Extract the [x, y] coordinate from the center of the cell holding the provided text.  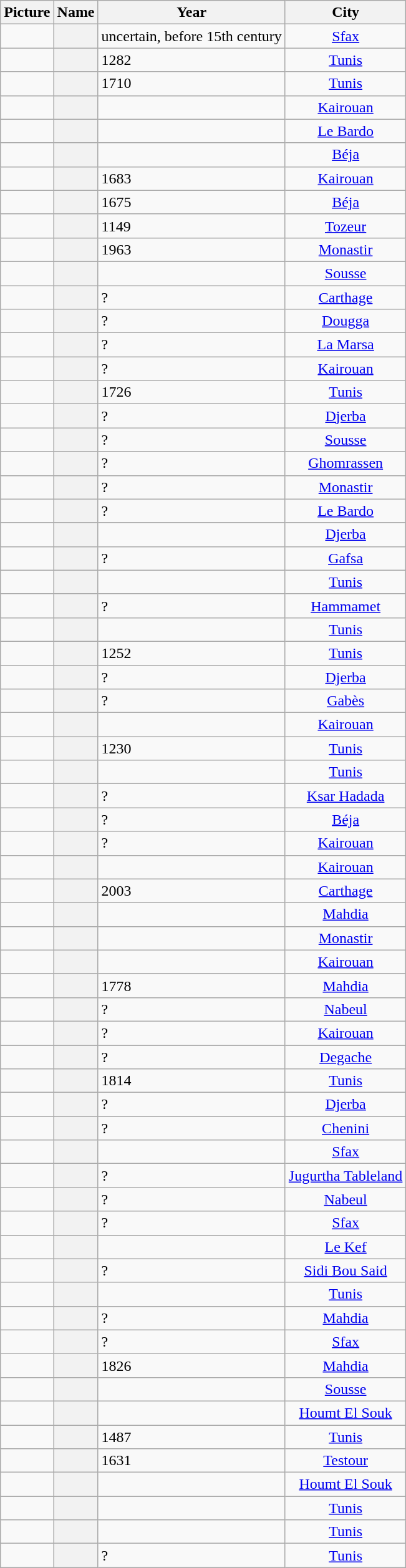
1487 [191, 1436]
Chenini [346, 1128]
Ksar Hadada [346, 796]
1814 [191, 1081]
1149 [191, 226]
Le Kef [346, 1247]
Tozeur [346, 226]
Picture [27, 12]
Testour [346, 1461]
Degache [346, 1057]
1252 [191, 653]
1675 [191, 202]
1683 [191, 178]
2003 [191, 891]
1726 [191, 392]
1963 [191, 249]
1826 [191, 1365]
1778 [191, 985]
Year [191, 12]
Name [76, 12]
uncertain, before 15th century [191, 36]
Dougga [346, 321]
Gabès [346, 701]
Jugurtha Tableland [346, 1176]
Sidi Bou Said [346, 1270]
La Marsa [346, 345]
1230 [191, 748]
City [346, 12]
1631 [191, 1461]
1282 [191, 60]
1710 [191, 84]
Hammamet [346, 606]
Gafsa [346, 558]
Ghomrassen [346, 463]
